Determine the [X, Y] coordinate at the center of the cell enclosing the given text.  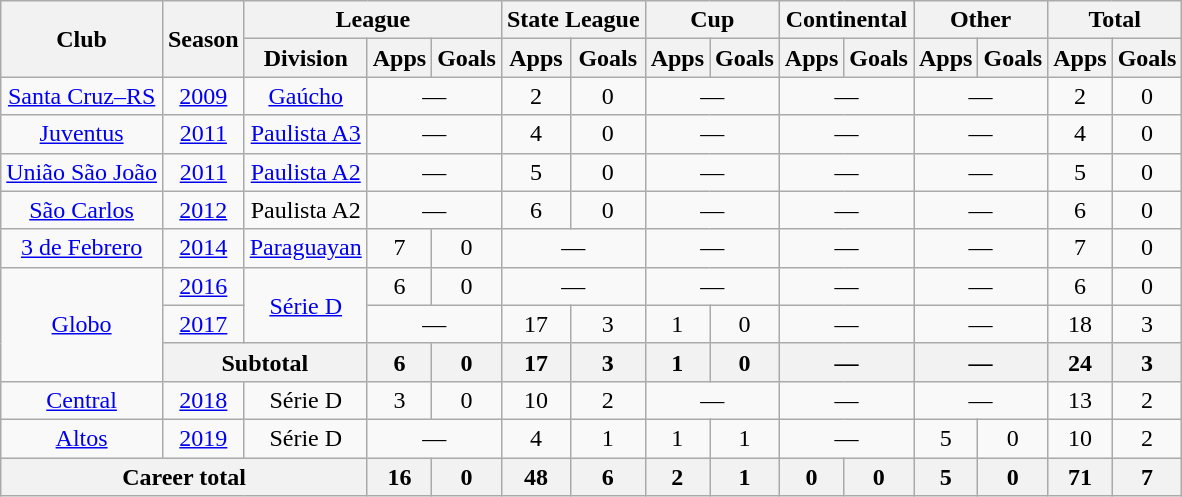
São Carlos [82, 210]
18 [1080, 324]
Subtotal [264, 362]
Season [203, 39]
Santa Cruz–RS [82, 96]
2014 [203, 248]
16 [399, 477]
Juventus [82, 134]
3 de Febrero [82, 248]
2012 [203, 210]
State League [573, 20]
13 [1080, 400]
2009 [203, 96]
71 [1080, 477]
Altos [82, 438]
Globo [82, 324]
Paraguayan [306, 248]
Continental [846, 20]
24 [1080, 362]
Total [1115, 20]
Division [306, 58]
Paulista A3 [306, 134]
48 [536, 477]
Central [82, 400]
Career total [184, 477]
2017 [203, 324]
2018 [203, 400]
Other [981, 20]
União São João [82, 172]
Cup [712, 20]
2016 [203, 286]
2019 [203, 438]
League [372, 20]
Club [82, 39]
Gaúcho [306, 96]
